Locate the cell with the specified text and output its (x, y) center coordinate. 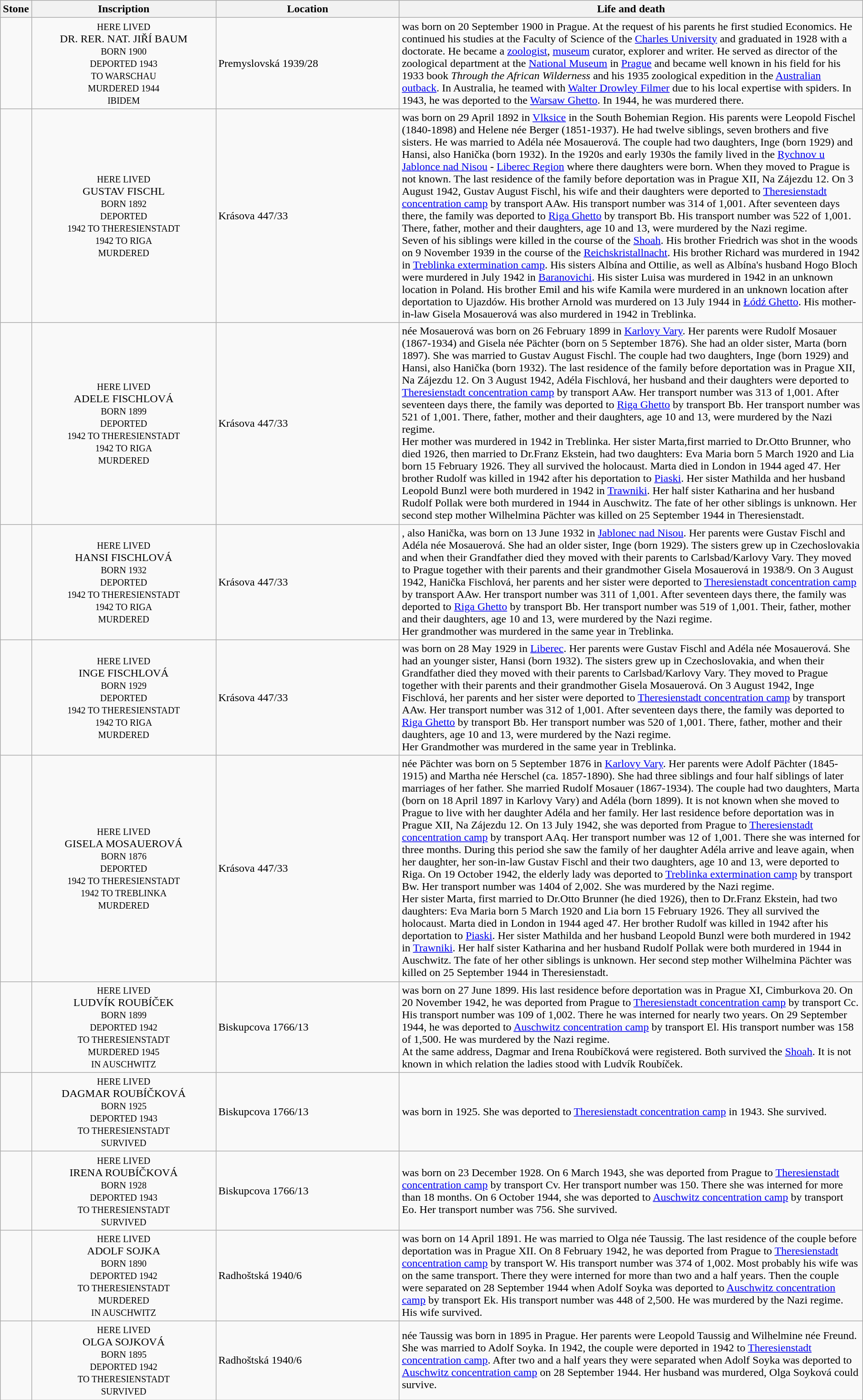
Stone (16, 9)
HERE LIVEDLUDVÍK ROUBÍČEKBORN 1899DEPORTED 1942TO THERESIENSTADTMURDERED 1945IN AUSCHWITZ (124, 1027)
HERE LIVEDHANSI FISCHLOVÁBORN 1932DEPORTED1942 TO THERESIENSTADT1942 TO RIGAMURDERED (124, 582)
HERE LIVEDADELE FISCHLOVÁBORN 1899DEPORTED1942 TO THERESIENSTADT1942 TO RIGAMURDERED (124, 423)
HERE LIVEDOLGA SOJKOVÁBORN 1895DEPORTED 1942TO THERESIENSTADTSURVIVED (124, 1360)
HERE LIVEDIRENA ROUBÍČKOVÁBORN 1928DEPORTED 1943TO THERESIENSTADTSURVIVED (124, 1190)
HERE LIVEDDR. RER. NAT. JIŘÍ BAUMBORN 1900DEPORTED 1943TO WARSCHAUMURDERED 1944IBIDEM (124, 63)
Inscription (124, 9)
HERE LIVEDINGE FISCHLOVÁBORN 1929DEPORTED1942 TO THERESIENSTADT1942 TO RIGAMURDERED (124, 697)
HERE LIVEDGUSTAV FISCHLBORN 1892DEPORTED1942 TO THERESIENSTADT1942 TO RIGAMURDERED (124, 216)
HERE LIVEDADOLF SOJKABORN 1890DEPORTED 1942TO THERESIENSTADTMURDEREDIN AUSCHWITZ (124, 1275)
Premyslovská 1939/28 (308, 63)
was born in 1925. She was deported to Theresienstadt concentration camp in 1943. She survived. (631, 1112)
HERE LIVEDDAGMAR ROUBÍČKOVÁBORN 1925DEPORTED 1943TO THERESIENSTADTSURVIVED (124, 1112)
HERE LIVEDGISELA MOSAUEROVÁBORN 1876DEPORTED1942 TO THERESIENSTADT1942 TO TREBLINKAMURDERED (124, 868)
Life and death (631, 9)
Location (308, 9)
